Pinpoint the cell where the given text exists, returning its [x, y] midpoint coordinate. 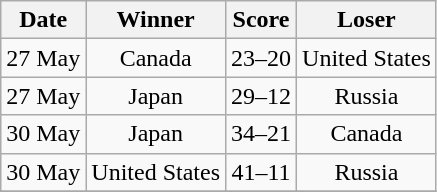
41–11 [262, 172]
Score [262, 20]
Loser [367, 20]
Date [44, 20]
23–20 [262, 58]
Winner [156, 20]
29–12 [262, 96]
34–21 [262, 134]
